Locate the cell with the specified text and output its [X, Y] center coordinate. 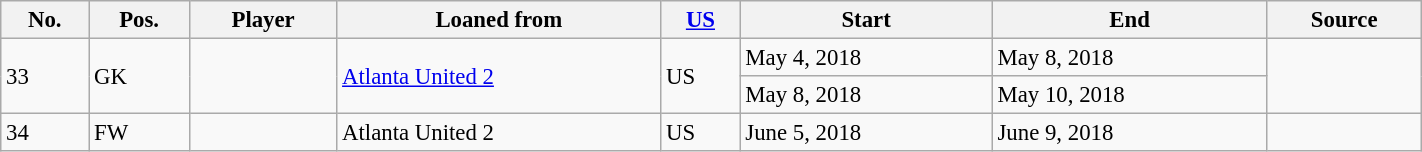
End [1130, 20]
May 4, 2018 [866, 58]
33 [45, 76]
June 9, 2018 [1130, 133]
June 5, 2018 [866, 133]
May 10, 2018 [1130, 95]
Player [262, 20]
Source [1344, 20]
No. [45, 20]
Loaned from [499, 20]
34 [45, 133]
FW [140, 133]
Pos. [140, 20]
Start [866, 20]
GK [140, 76]
